Scan for the cell matching the given text and deliver its [x, y] coordinate at center. 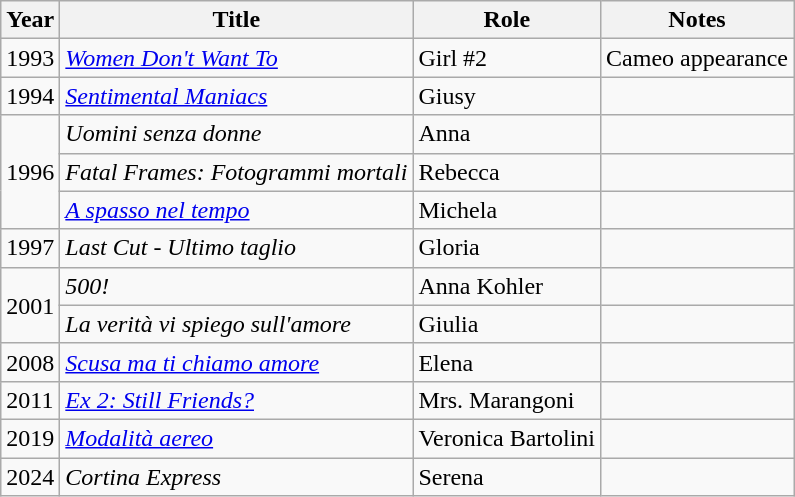
2024 [30, 477]
A spasso nel tempo [236, 210]
Women Don't Want To [236, 58]
Ex 2: Still Friends? [236, 400]
Elena [507, 362]
Notes [698, 20]
1997 [30, 248]
Role [507, 20]
2001 [30, 305]
2019 [30, 438]
1994 [30, 96]
Veronica Bartolini [507, 438]
1993 [30, 58]
Last Cut - Ultimo taglio [236, 248]
Mrs. Marangoni [507, 400]
Girl #2 [507, 58]
Giulia [507, 324]
Anna Kohler [507, 286]
Giusy [507, 96]
Year [30, 20]
Scusa ma ti chiamo amore [236, 362]
Serena [507, 477]
Michela [507, 210]
La verità vi spiego sull'amore [236, 324]
1996 [30, 172]
Gloria [507, 248]
Cortina Express [236, 477]
Uomini senza donne [236, 134]
500! [236, 286]
Fatal Frames: Fotogrammi mortali [236, 172]
Cameo appearance [698, 58]
Rebecca [507, 172]
Title [236, 20]
Modalità aereo [236, 438]
Sentimental Maniacs [236, 96]
2008 [30, 362]
2011 [30, 400]
Anna [507, 134]
